Detect which cell encompasses the target text, then output its (X, Y) center coordinate. 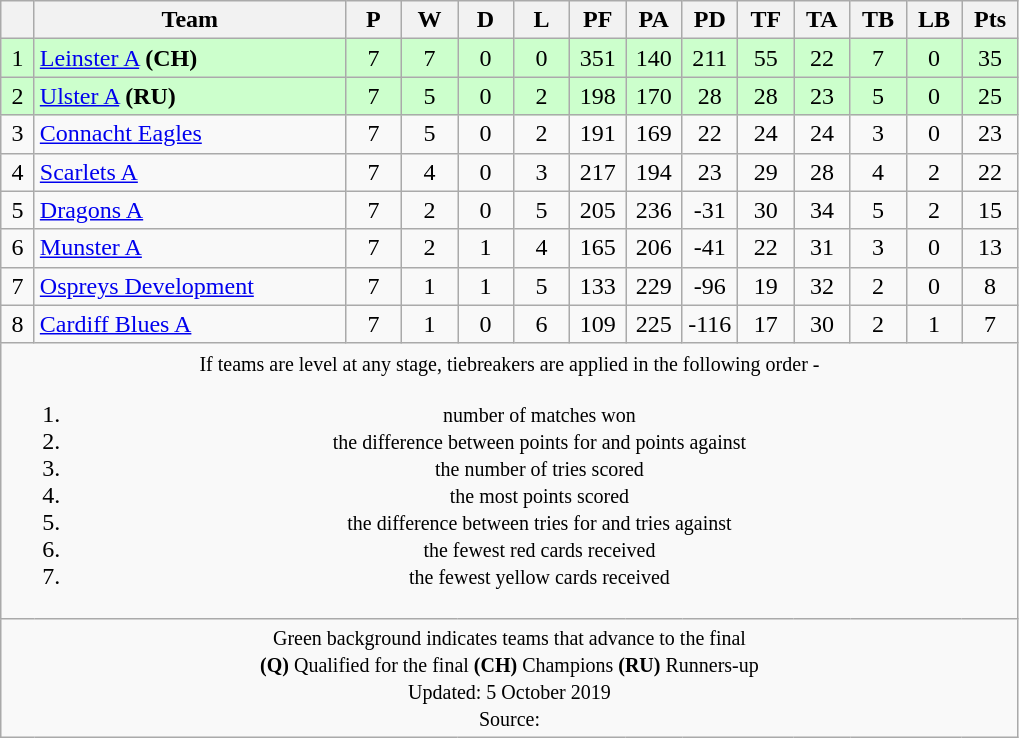
PD (710, 20)
Ospreys Development (190, 286)
Munster A (190, 248)
-116 (710, 324)
TF (766, 20)
191 (598, 134)
31 (822, 248)
133 (598, 286)
-31 (710, 210)
TB (878, 20)
15 (990, 210)
PA (654, 20)
Green background indicates teams that advance to the final(Q) Qualified for the final (CH) Champions (RU) Runners-upUpdated: 5 October 2019Source: (510, 678)
140 (654, 58)
194 (654, 172)
17 (766, 324)
170 (654, 96)
211 (710, 58)
L (542, 20)
D (486, 20)
Ulster A (RU) (190, 96)
169 (654, 134)
W (429, 20)
Cardiff Blues A (190, 324)
Connacht Eagles (190, 134)
206 (654, 248)
55 (766, 58)
-41 (710, 248)
32 (822, 286)
35 (990, 58)
229 (654, 286)
205 (598, 210)
13 (990, 248)
P (373, 20)
198 (598, 96)
19 (766, 286)
LB (934, 20)
351 (598, 58)
Dragons A (190, 210)
236 (654, 210)
Team (190, 20)
109 (598, 324)
225 (654, 324)
Leinster A (CH) (190, 58)
-96 (710, 286)
25 (990, 96)
165 (598, 248)
217 (598, 172)
PF (598, 20)
Scarlets A (190, 172)
TA (822, 20)
34 (822, 210)
Pts (990, 20)
29 (766, 172)
